Scan for the cell matching the given text and deliver its (x, y) coordinate at center. 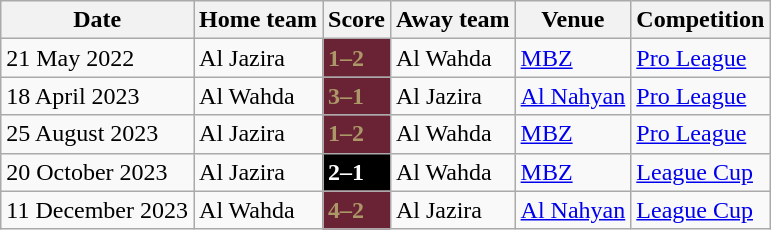
25 August 2023 (98, 134)
21 May 2022 (98, 58)
Away team (452, 20)
3–1 (357, 96)
Venue (573, 20)
20 October 2023 (98, 172)
2–1 (357, 172)
Competition (700, 20)
Home team (258, 20)
4–2 (357, 210)
Date (98, 20)
11 December 2023 (98, 210)
18 April 2023 (98, 96)
Score (357, 20)
